From the cell containing the given text, extract its center point as (x, y) coordinate. 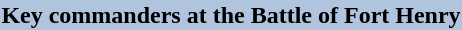
Key commanders at the Battle of Fort Henry (231, 15)
